From the cell containing the given text, extract its center point as (X, Y) coordinate. 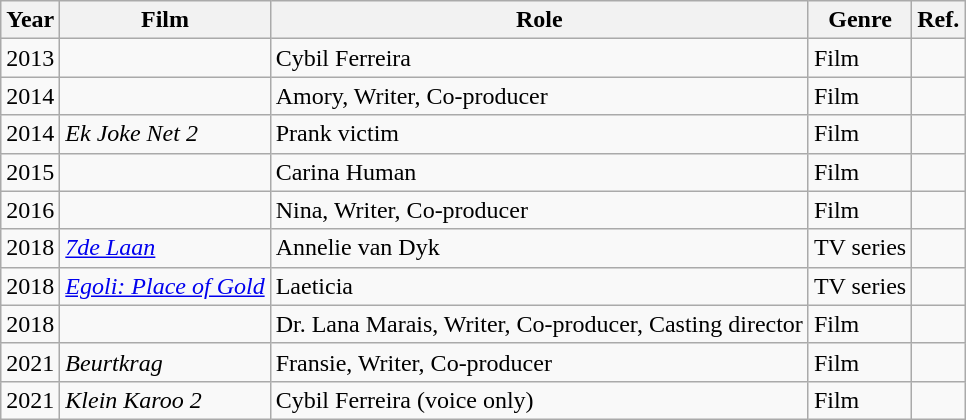
Cybil Ferreira (voice only) (539, 400)
Cybil Ferreira (539, 58)
Genre (860, 20)
Nina, Writer, Co-producer (539, 210)
7de Laan (165, 248)
2013 (30, 58)
2016 (30, 210)
2015 (30, 172)
Annelie van Dyk (539, 248)
Dr. Lana Marais, Writer, Co-producer, Casting director (539, 324)
Ref. (938, 20)
Role (539, 20)
Amory, Writer, Co-producer (539, 96)
Fransie, Writer, Co-producer (539, 362)
Carina Human (539, 172)
Beurtkrag (165, 362)
Year (30, 20)
Egoli: Place of Gold (165, 286)
Prank victim (539, 134)
Klein Karoo 2 (165, 400)
Laeticia (539, 286)
Ek Joke Net 2 (165, 134)
